Detect which cell encompasses the target text, then output its (x, y) center coordinate. 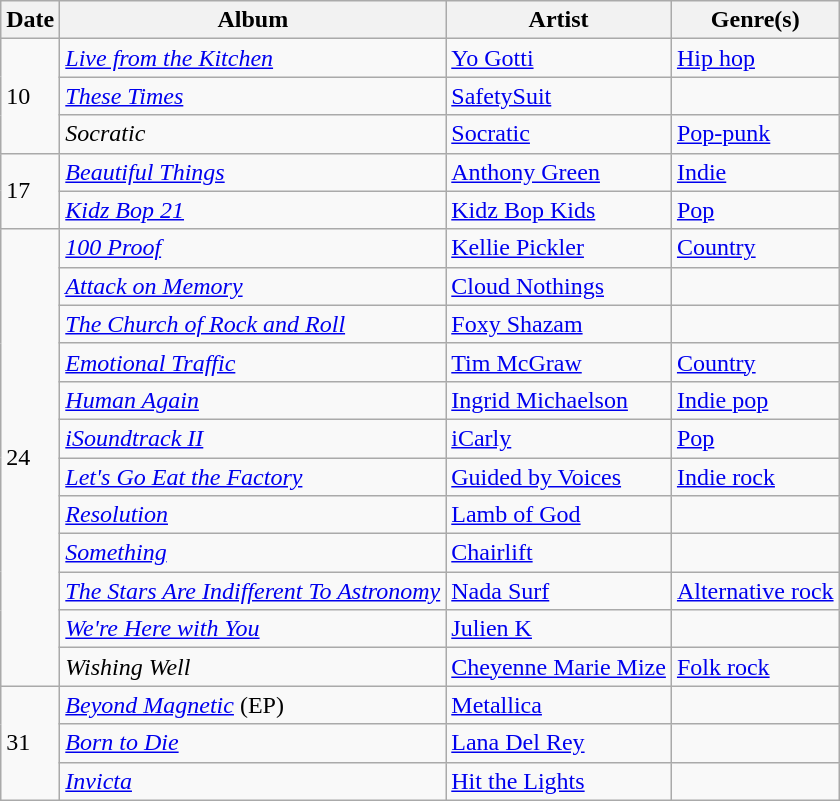
iCarly (559, 438)
Indie rock (755, 477)
The Church of Rock and Roll (253, 324)
Artist (559, 20)
Kellie Pickler (559, 248)
Indie pop (755, 400)
These Times (253, 96)
Lana Del Rey (559, 743)
Emotional Traffic (253, 362)
The Stars Are Indifferent To Astronomy (253, 591)
Genre(s) (755, 20)
Beautiful Things (253, 172)
24 (30, 458)
Foxy Shazam (559, 324)
Lamb of God (559, 515)
17 (30, 191)
Something (253, 553)
Guided by Voices (559, 477)
Kidz Bop 21 (253, 210)
Indie (755, 172)
Invicta (253, 781)
Yo Gotti (559, 58)
Pop-punk (755, 134)
Julien K (559, 629)
Human Again (253, 400)
SafetySuit (559, 96)
Hit the Lights (559, 781)
Kidz Bop Kids (559, 210)
Anthony Green (559, 172)
Folk rock (755, 667)
31 (30, 743)
Born to Die (253, 743)
Let's Go Eat the Factory (253, 477)
Live from the Kitchen (253, 58)
Tim McGraw (559, 362)
Attack on Memory (253, 286)
Nada Surf (559, 591)
Alternative rock (755, 591)
Ingrid Michaelson (559, 400)
Cloud Nothings (559, 286)
Resolution (253, 515)
Cheyenne Marie Mize (559, 667)
Chairlift (559, 553)
10 (30, 96)
iSoundtrack II (253, 438)
Wishing Well (253, 667)
Beyond Magnetic (EP) (253, 705)
Date (30, 20)
Album (253, 20)
Metallica (559, 705)
We're Here with You (253, 629)
100 Proof (253, 248)
Hip hop (755, 58)
